From the cell containing the given text, extract its center point as [X, Y] coordinate. 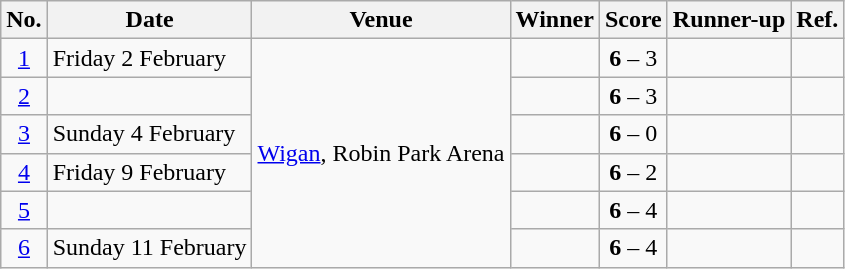
4 [24, 172]
Wigan, Robin Park Arena [381, 153]
6 – 0 [633, 134]
Friday 9 February [150, 172]
5 [24, 210]
3 [24, 134]
Score [633, 20]
Sunday 11 February [150, 248]
6 [24, 248]
6 – 2 [633, 172]
No. [24, 20]
Date [150, 20]
Runner-up [729, 20]
2 [24, 96]
Ref. [818, 20]
Venue [381, 20]
Sunday 4 February [150, 134]
1 [24, 58]
Winner [554, 20]
Friday 2 February [150, 58]
